Search for the cell housing the specified text and yield its (X, Y) center coordinate. 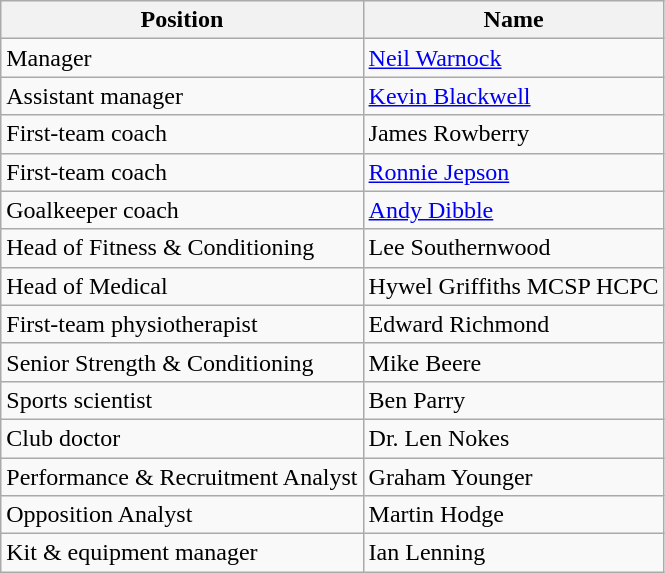
First-team physiotherapist (182, 324)
Manager (182, 58)
Kevin Blackwell (514, 96)
Edward Richmond (514, 324)
Assistant manager (182, 96)
Hywel Griffiths MCSP HCPC (514, 286)
Head of Fitness & Conditioning (182, 248)
Name (514, 20)
Opposition Analyst (182, 515)
Ben Parry (514, 400)
Performance & Recruitment Analyst (182, 477)
Senior Strength & Conditioning (182, 362)
Sports scientist (182, 400)
James Rowberry (514, 134)
Dr. Len Nokes (514, 438)
Andy Dibble (514, 210)
Kit & equipment manager (182, 553)
Ronnie Jepson (514, 172)
Position (182, 20)
Mike Beere (514, 362)
Neil Warnock (514, 58)
Ian Lenning (514, 553)
Lee Southernwood (514, 248)
Martin Hodge (514, 515)
Head of Medical (182, 286)
Graham Younger (514, 477)
Club doctor (182, 438)
Goalkeeper coach (182, 210)
